Determine the [X, Y] coordinate at the center of the cell enclosing the given text.  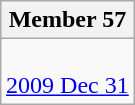
Member 57 [68, 20]
2009 Dec 31 [68, 72]
